For the text-containing cell, return its midpoint in [X, Y] coordinate format. 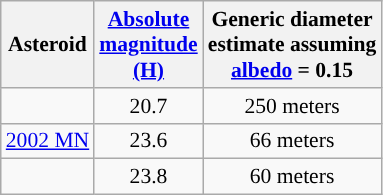
Generic diameterestimate assumingalbedo = 0.15 [292, 44]
250 meters [292, 106]
20.7 [148, 106]
Asteroid [48, 44]
66 meters [292, 141]
Absolutemagnitude(H) [148, 44]
23.6 [148, 141]
2002 MN [48, 141]
23.8 [148, 177]
60 meters [292, 177]
